Output the (X, Y) coordinate of the center of the cell containing the given text.  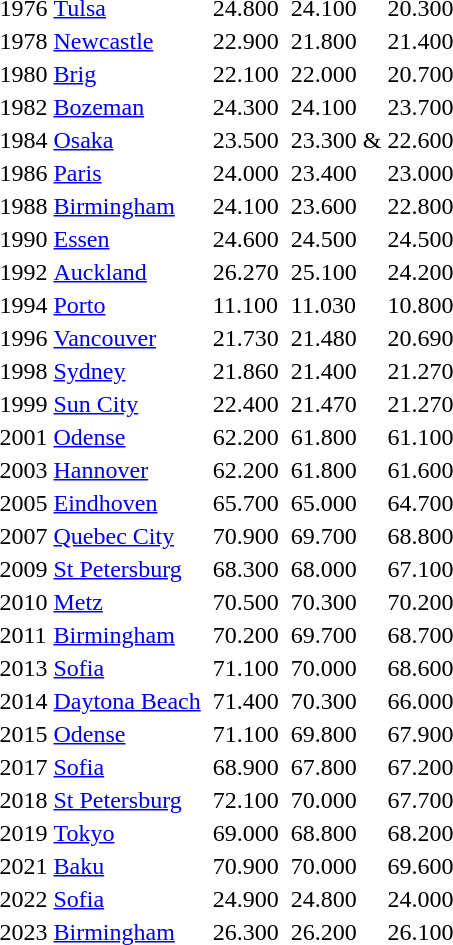
Vancouver (127, 338)
Baku (127, 866)
Metz (127, 602)
71.400 (246, 701)
Porto (127, 305)
24.000 (246, 173)
Tokyo (127, 833)
24.300 (246, 107)
Eindhoven (127, 503)
Bozeman (127, 107)
68.900 (246, 767)
Auckland (127, 272)
Brig (127, 74)
22.100 (246, 74)
69.800 (324, 734)
22.000 (324, 74)
70.500 (246, 602)
26.270 (246, 272)
21.400 (324, 371)
22.400 (246, 404)
21.800 (324, 41)
24.800 (324, 899)
25.100 (324, 272)
65.000 (324, 503)
68.000 (324, 569)
Osaka (127, 140)
Sun City (127, 404)
Quebec City (127, 536)
21.470 (324, 404)
67.800 (324, 767)
11.030 (324, 305)
72.100 (246, 800)
24.900 (246, 899)
21.730 (246, 338)
21.860 (246, 371)
Hannover (127, 470)
Essen (127, 239)
Newcastle (127, 41)
69.000 (246, 833)
23.500 (246, 140)
Sydney (127, 371)
65.700 (246, 503)
Paris (127, 173)
23.400 (324, 173)
& (372, 140)
68.800 (324, 833)
Daytona Beach (127, 701)
24.500 (324, 239)
23.300 (324, 140)
70.200 (246, 635)
68.300 (246, 569)
21.480 (324, 338)
22.900 (246, 41)
23.600 (324, 206)
24.600 (246, 239)
11.100 (246, 305)
